Determine the (x, y) coordinate at the center of the cell enclosing the given text.  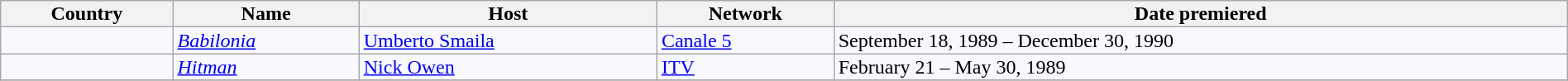
Network (745, 14)
Canale 5 (745, 40)
Host (508, 14)
Date premiered (1201, 14)
ITV (745, 67)
February 21 – May 30, 1989 (1201, 67)
Hitman (266, 67)
Babilonia (266, 40)
September 18, 1989 – December 30, 1990 (1201, 40)
Nick Owen (508, 67)
Umberto Smaila (508, 40)
Country (87, 14)
Name (266, 14)
